Identify which cell holds the provided text, then report its [X, Y] central coordinate. 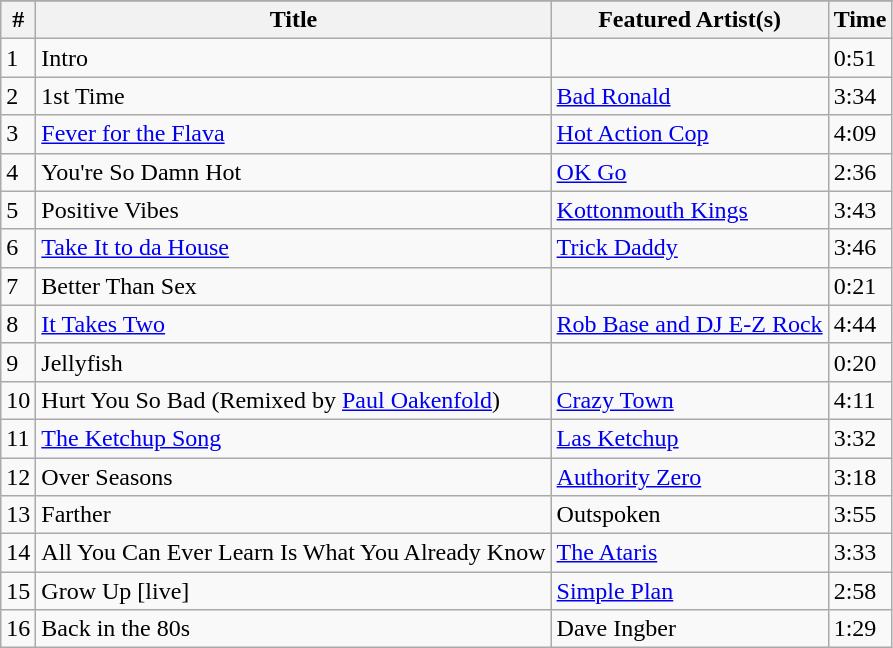
Farther [294, 515]
15 [18, 591]
Fever for the Flava [294, 134]
Take It to da House [294, 248]
3 [18, 134]
Simple Plan [690, 591]
Hurt You So Bad (Remixed by Paul Oakenfold) [294, 400]
4:11 [860, 400]
3:32 [860, 438]
It Takes Two [294, 324]
12 [18, 477]
Hot Action Cop [690, 134]
Las Ketchup [690, 438]
5 [18, 210]
4 [18, 172]
1st Time [294, 96]
Rob Base and DJ E-Z Rock [690, 324]
Title [294, 20]
Featured Artist(s) [690, 20]
3:46 [860, 248]
9 [18, 362]
Kottonmouth Kings [690, 210]
Over Seasons [294, 477]
Trick Daddy [690, 248]
7 [18, 286]
6 [18, 248]
The Ketchup Song [294, 438]
# [18, 20]
1 [18, 58]
11 [18, 438]
Back in the 80s [294, 629]
Outspoken [690, 515]
3:43 [860, 210]
0:20 [860, 362]
0:21 [860, 286]
4:44 [860, 324]
16 [18, 629]
You're So Damn Hot [294, 172]
Jellyfish [294, 362]
3:33 [860, 553]
14 [18, 553]
0:51 [860, 58]
4:09 [860, 134]
The Ataris [690, 553]
10 [18, 400]
2:58 [860, 591]
OK Go [690, 172]
3:18 [860, 477]
13 [18, 515]
2:36 [860, 172]
Crazy Town [690, 400]
All You Can Ever Learn Is What You Already Know [294, 553]
Grow Up [live] [294, 591]
1:29 [860, 629]
8 [18, 324]
Time [860, 20]
Bad Ronald [690, 96]
Positive Vibes [294, 210]
Dave Ingber [690, 629]
Intro [294, 58]
3:55 [860, 515]
3:34 [860, 96]
Authority Zero [690, 477]
Better Than Sex [294, 286]
2 [18, 96]
